Determine the [x, y] coordinate at the center of the cell enclosing the given text.  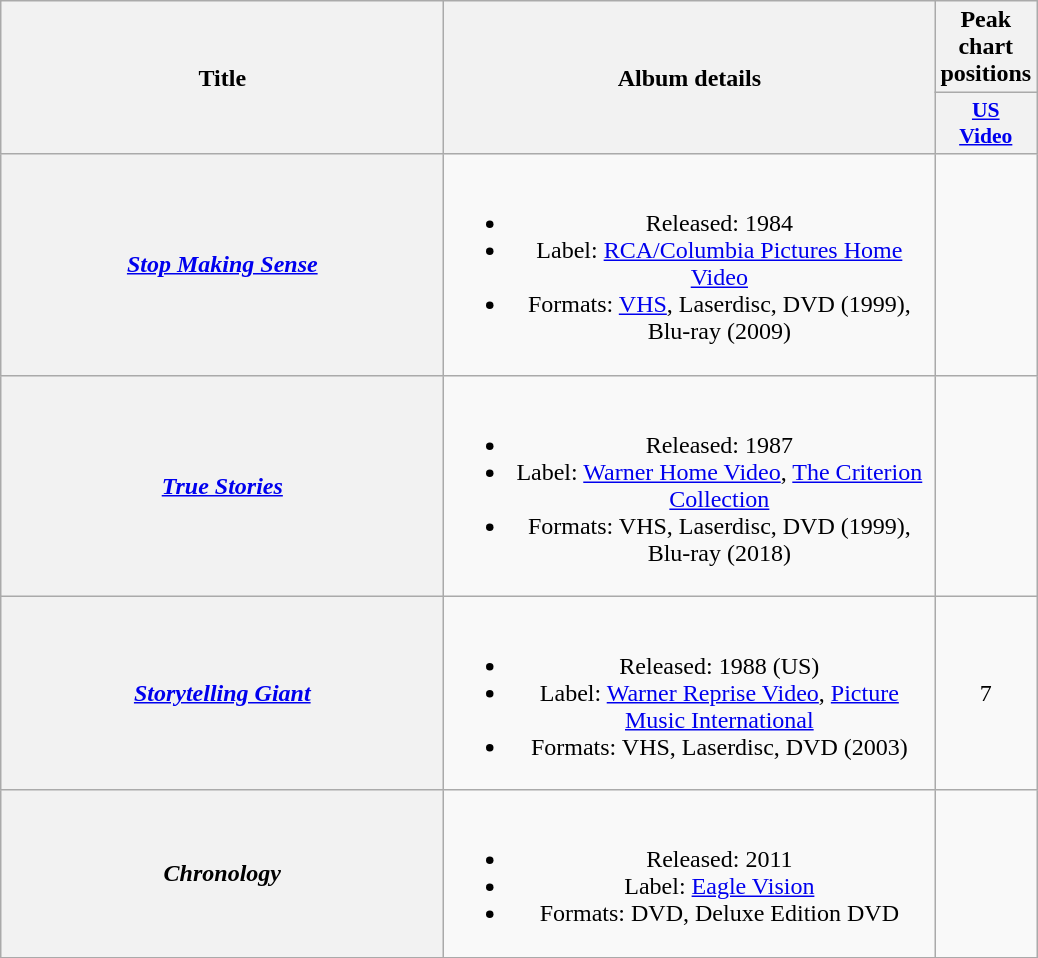
Peak chart positions [986, 47]
Released: 1988 (US)Label: Warner Reprise Video, Picture Music InternationalFormats: VHS, Laserdisc, DVD (2003) [690, 693]
USVideo [986, 124]
Album details [690, 78]
7 [986, 693]
Released: 2011Label: Eagle VisionFormats: DVD, Deluxe Edition DVD [690, 874]
Storytelling Giant [222, 693]
Title [222, 78]
Stop Making Sense [222, 264]
Released: 1984Label: RCA/Columbia Pictures Home VideoFormats: VHS, Laserdisc, DVD (1999), Blu-ray (2009) [690, 264]
Released: 1987Label: Warner Home Video, The Criterion CollectionFormats: VHS, Laserdisc, DVD (1999), Blu-ray (2018) [690, 486]
Chronology [222, 874]
True Stories [222, 486]
